Search for the cell housing the specified text and yield its (X, Y) center coordinate. 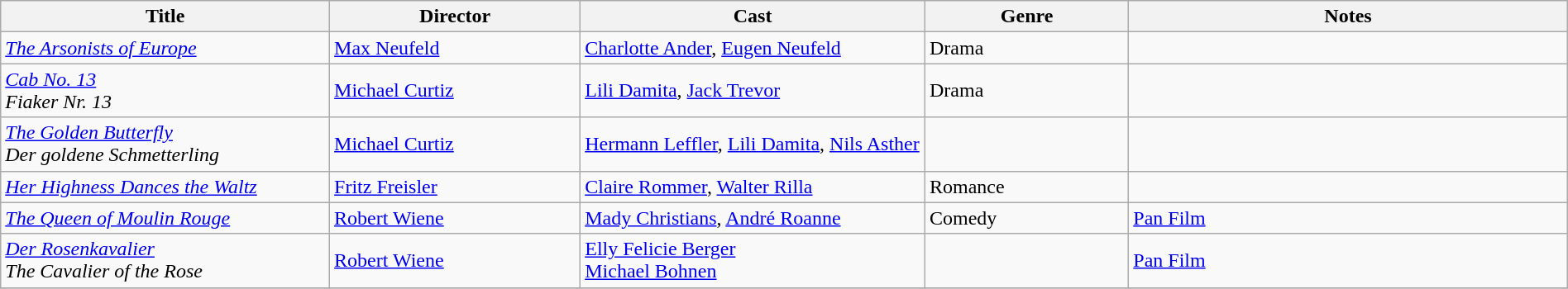
Director (455, 17)
Fritz Freisler (455, 187)
Mady Christians, André Roanne (753, 218)
Cast (753, 17)
Notes (1348, 17)
Elly Felicie BergerMichael Bohnen (753, 261)
Claire Rommer, Walter Rilla (753, 187)
Title (165, 17)
Her Highness Dances the Waltz (165, 187)
Cab No. 13Fiaker Nr. 13 (165, 91)
Genre (1026, 17)
The Golden ButterflyDer goldene Schmetterling (165, 144)
Comedy (1026, 218)
Lili Damita, Jack Trevor (753, 91)
The Queen of Moulin Rouge (165, 218)
Romance (1026, 187)
Charlotte Ander, Eugen Neufeld (753, 48)
Hermann Leffler, Lili Damita, Nils Asther (753, 144)
Der RosenkavalierThe Cavalier of the Rose (165, 261)
Max Neufeld (455, 48)
The Arsonists of Europe (165, 48)
